Identify which cell holds the provided text, then report its (X, Y) central coordinate. 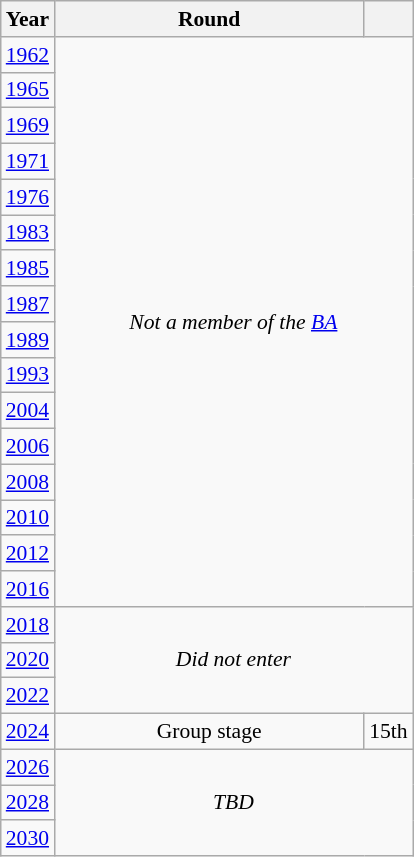
1971 (28, 162)
Year (28, 19)
TBD (234, 802)
2024 (28, 732)
Round (209, 19)
2004 (28, 411)
1987 (28, 304)
2016 (28, 589)
2028 (28, 803)
2010 (28, 518)
2022 (28, 696)
1965 (28, 90)
1985 (28, 269)
Group stage (209, 732)
15th (388, 732)
Did not enter (234, 660)
1993 (28, 375)
2030 (28, 839)
1962 (28, 55)
2008 (28, 482)
2026 (28, 767)
2012 (28, 554)
2020 (28, 660)
2018 (28, 625)
1969 (28, 126)
1983 (28, 233)
Not a member of the BA (234, 322)
1976 (28, 197)
2006 (28, 447)
1989 (28, 340)
